Identify which cell holds the provided text, then report its [x, y] central coordinate. 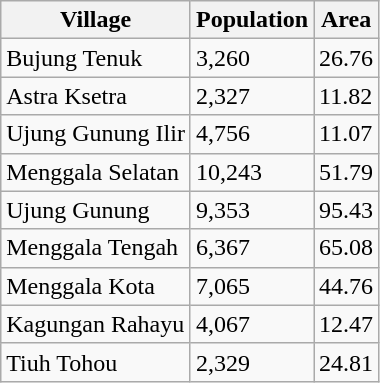
51.79 [346, 172]
Tiuh Tohou [96, 362]
2,329 [252, 362]
Menggala Tengah [96, 248]
24.81 [346, 362]
Ujung Gunung Ilir [96, 134]
2,327 [252, 96]
7,065 [252, 286]
6,367 [252, 248]
Area [346, 20]
Astra Ksetra [96, 96]
4,067 [252, 324]
Bujung Tenuk [96, 58]
95.43 [346, 210]
10,243 [252, 172]
65.08 [346, 248]
11.07 [346, 134]
26.76 [346, 58]
3,260 [252, 58]
44.76 [346, 286]
12.47 [346, 324]
Village [96, 20]
Menggala Kota [96, 286]
11.82 [346, 96]
Ujung Gunung [96, 210]
9,353 [252, 210]
Population [252, 20]
Menggala Selatan [96, 172]
4,756 [252, 134]
Kagungan Rahayu [96, 324]
